Pinpoint the cell where the given text exists, returning its [x, y] midpoint coordinate. 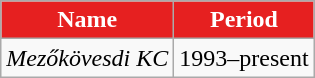
Period [244, 20]
Name [88, 20]
1993–present [244, 58]
Mezőkövesdi KC [88, 58]
